Detect which cell encompasses the target text, then output its [X, Y] center coordinate. 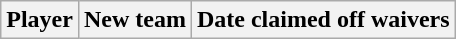
Date claimed off waivers [323, 20]
Player [40, 20]
New team [134, 20]
